Locate the cell with the specified text and output its (x, y) center coordinate. 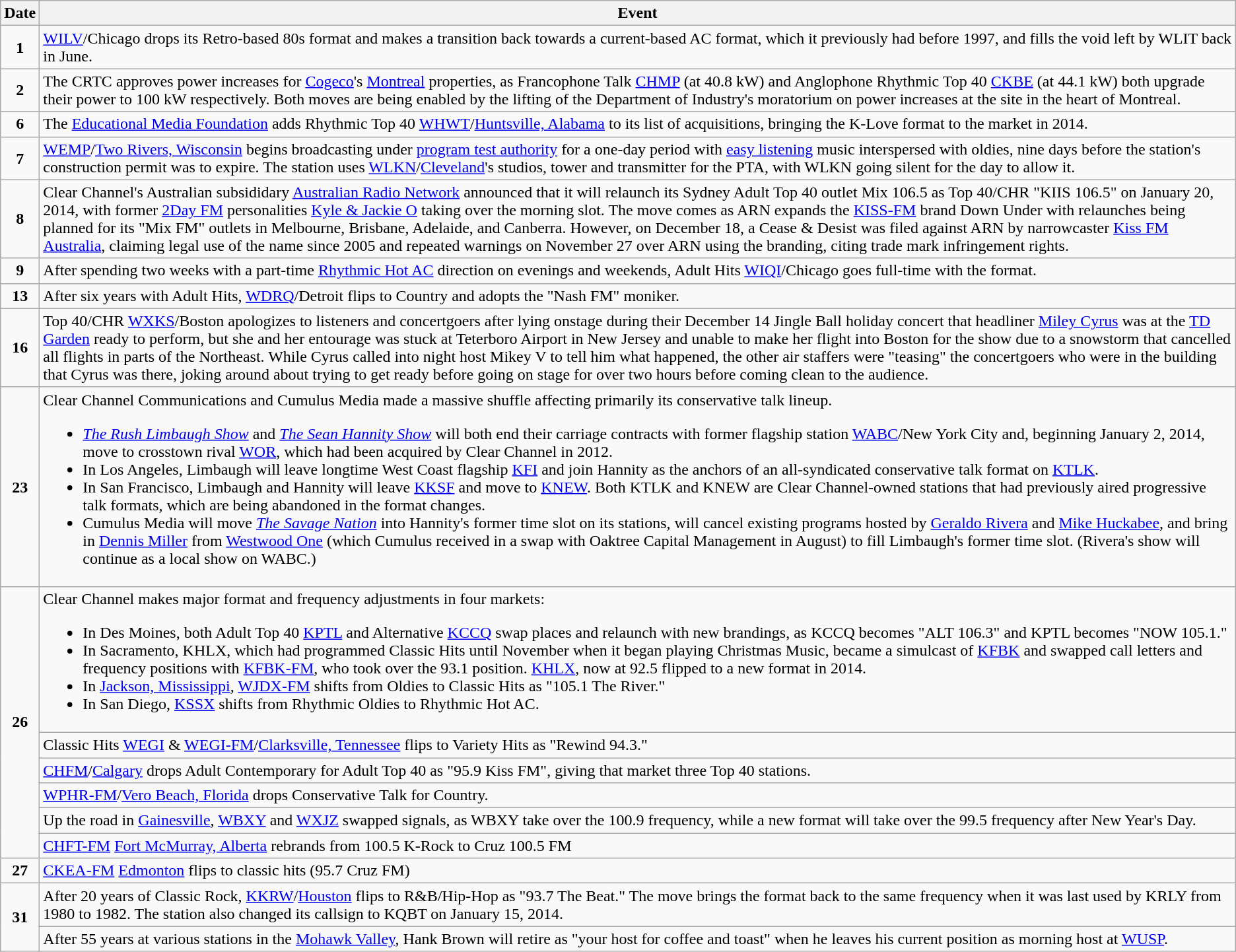
27 (20, 871)
26 (20, 722)
7 (20, 158)
CHFM/Calgary drops Adult Contemporary for Adult Top 40 as "95.9 Kiss FM", giving that market three Top 40 stations. (638, 770)
CHFT-FM Fort McMurray, Alberta rebrands from 100.5 K-Rock to Cruz 100.5 FM (638, 846)
8 (20, 219)
16 (20, 347)
6 (20, 124)
31 (20, 918)
CKEA-FM Edmonton flips to classic hits (95.7 Cruz FM) (638, 871)
WPHR-FM/Vero Beach, Florida drops Conservative Talk for Country. (638, 796)
23 (20, 487)
13 (20, 296)
After six years with Adult Hits, WDRQ/Detroit flips to Country and adopts the "Nash FM" moniker. (638, 296)
Classic Hits WEGI & WEGI-FM/Clarksville, Tennessee flips to Variety Hits as "Rewind 94.3." (638, 745)
Date (20, 13)
After spending two weeks with a part-time Rhythmic Hot AC direction on evenings and weekends, Adult Hits WIQI/Chicago goes full-time with the format. (638, 271)
1 (20, 48)
2 (20, 90)
9 (20, 271)
Event (638, 13)
